Locate the cell with the specified text and output its (X, Y) center coordinate. 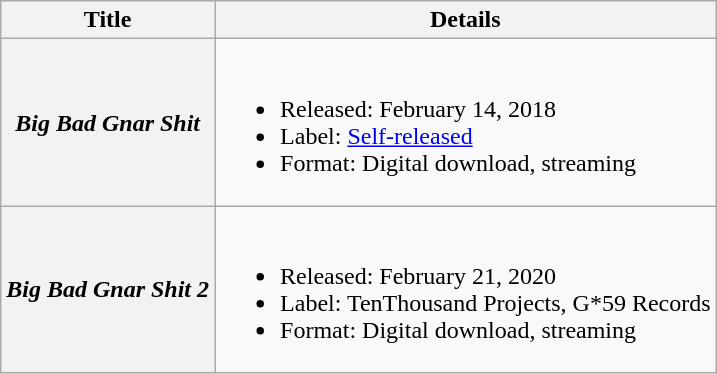
Title (108, 20)
Released: February 21, 2020Label: TenThousand Projects, G*59 RecordsFormat: Digital download, streaming (466, 290)
Big Bad Gnar Shit (108, 122)
Details (466, 20)
Released: February 14, 2018Label: Self-releasedFormat: Digital download, streaming (466, 122)
Big Bad Gnar Shit 2 (108, 290)
